Output the (X, Y) coordinate of the center of the cell containing the given text.  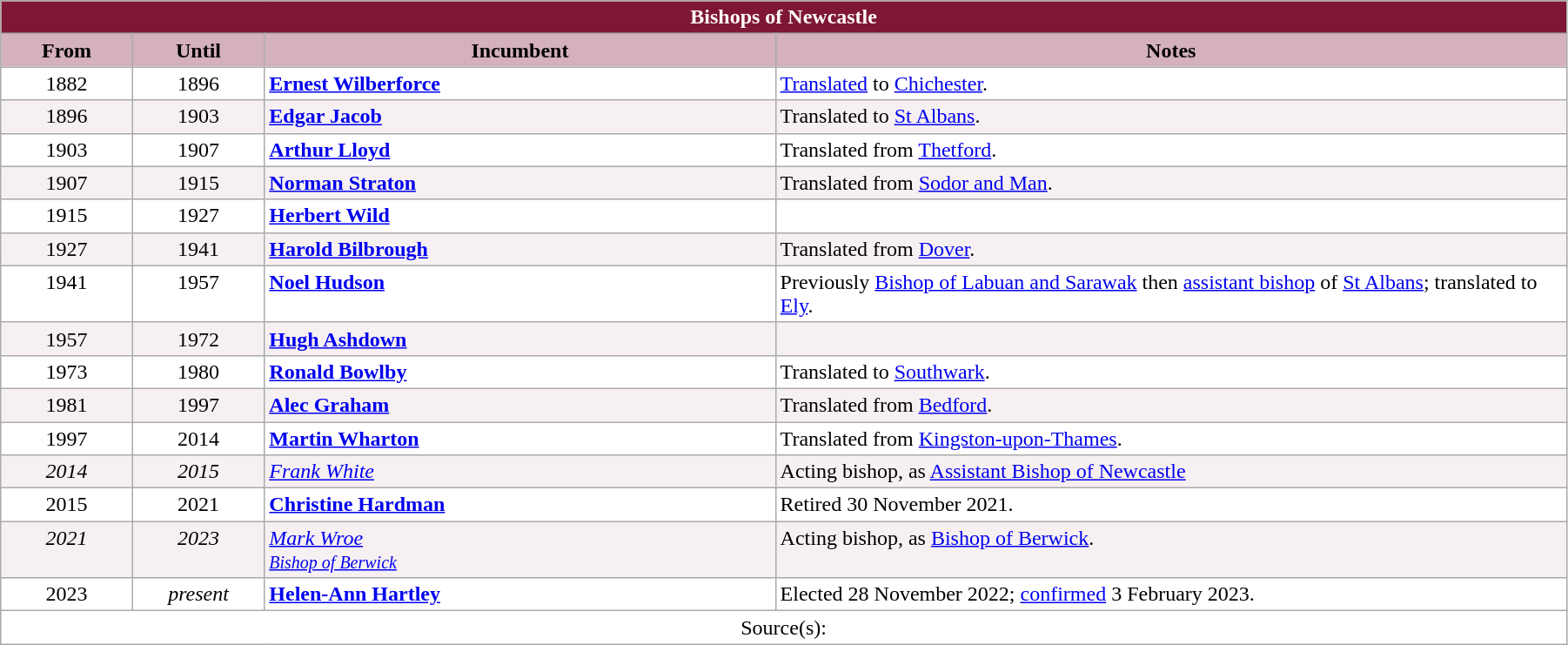
Edgar Jacob (520, 117)
Acting bishop, as Bishop of Berwick. (1171, 550)
Translated from Sodor and Man. (1171, 183)
Translated to St Albans. (1171, 117)
Martin Wharton (520, 438)
Mark WroeBishop of Berwick (520, 550)
1882 (67, 84)
Previously Bishop of Labuan and Sarawak then assistant bishop of St Albans; translated to Ely. (1171, 294)
Source(s): (784, 628)
Helen-Ann Hartley (520, 595)
Notes (1171, 50)
Arthur Lloyd (520, 150)
Translated to Chichester. (1171, 84)
Alec Graham (520, 405)
Hugh Ashdown (520, 339)
Ronald Bowlby (520, 372)
Noel Hudson (520, 294)
Bishops of Newcastle (784, 17)
Elected 28 November 2022; confirmed 3 February 2023. (1171, 595)
Christine Hardman (520, 505)
Norman Straton (520, 183)
present (198, 595)
From (67, 50)
Herbert Wild (520, 216)
1981 (67, 405)
Translated from Bedford. (1171, 405)
Harold Bilbrough (520, 249)
1973 (67, 372)
Until (198, 50)
Acting bishop, as Assistant Bishop of Newcastle (1171, 472)
1972 (198, 339)
Frank White (520, 472)
Translated from Thetford. (1171, 150)
Translated from Dover. (1171, 249)
Translated from Kingston-upon-Thames. (1171, 438)
Incumbent (520, 50)
Ernest Wilberforce (520, 84)
Retired 30 November 2021. (1171, 505)
Translated to Southwark. (1171, 372)
1980 (198, 372)
